Pinpoint the cell where the given text exists, returning its [X, Y] midpoint coordinate. 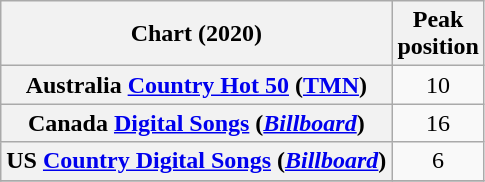
16 [438, 123]
Australia Country Hot 50 (TMN) [196, 85]
US Country Digital Songs (Billboard) [196, 161]
6 [438, 161]
10 [438, 85]
Canada Digital Songs (Billboard) [196, 123]
Chart (2020) [196, 34]
Peak position [438, 34]
